Search for the cell housing the specified text and yield its (X, Y) center coordinate. 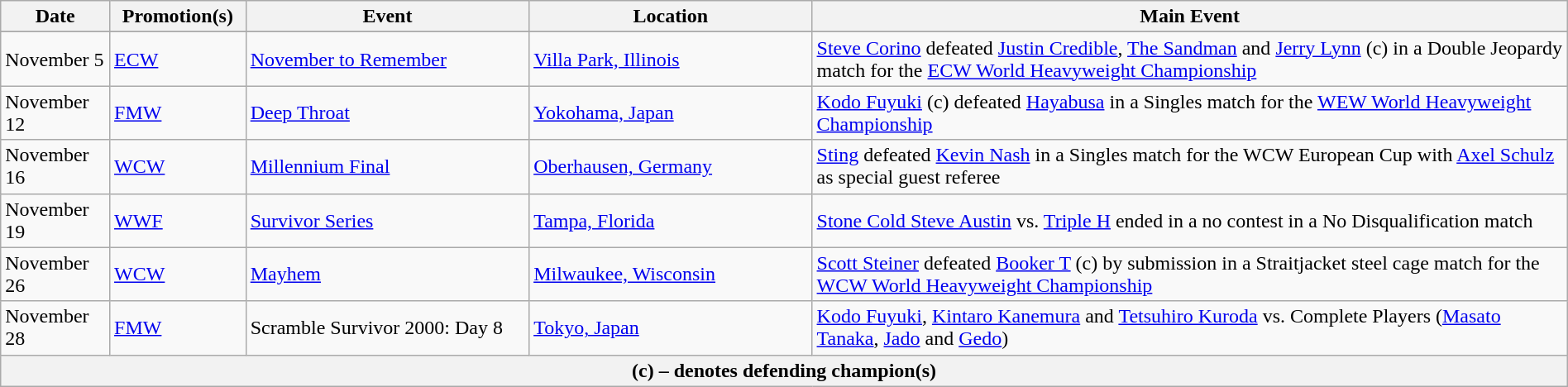
Oberhausen, Germany (671, 167)
Kodo Fuyuki, Kintaro Kanemura and Tetsuhiro Kuroda vs. Complete Players (Masato Tanaka, Jado and Gedo) (1189, 327)
Scramble Survivor 2000: Day 8 (387, 327)
November 5 (55, 60)
Stone Cold Steve Austin vs. Triple H ended in a no contest in a No Disqualification match (1189, 220)
Mayhem (387, 275)
Tampa, Florida (671, 220)
WWF (179, 220)
November 26 (55, 275)
Event (387, 17)
Scott Steiner defeated Booker T (c) by submission in a Straitjacket steel cage match for the WCW World Heavyweight Championship (1189, 275)
November 19 (55, 220)
Deep Throat (387, 112)
Sting defeated Kevin Nash in a Singles match for the WCW European Cup with Axel Schulz as special guest referee (1189, 167)
(c) – denotes defending champion(s) (784, 370)
November 28 (55, 327)
Date (55, 17)
Kodo Fuyuki (c) defeated Hayabusa in a Singles match for the WEW World Heavyweight Championship (1189, 112)
Main Event (1189, 17)
Location (671, 17)
Yokohama, Japan (671, 112)
Steve Corino defeated Justin Credible, The Sandman and Jerry Lynn (c) in a Double Jeopardy match for the ECW World Heavyweight Championship (1189, 60)
Tokyo, Japan (671, 327)
Villa Park, Illinois (671, 60)
Milwaukee, Wisconsin (671, 275)
Survivor Series (387, 220)
Millennium Final (387, 167)
November 16 (55, 167)
November to Remember (387, 60)
ECW (179, 60)
Promotion(s) (179, 17)
November 12 (55, 112)
